Determine the [X, Y] coordinate at the center of the cell enclosing the given text.  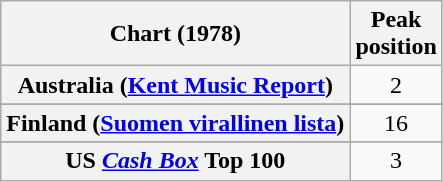
16 [396, 123]
US Cash Box Top 100 [176, 161]
Australia (Kent Music Report) [176, 85]
2 [396, 85]
Chart (1978) [176, 34]
Peakposition [396, 34]
3 [396, 161]
Finland (Suomen virallinen lista) [176, 123]
